Capture the cell that displays the provided text and extract its [x, y] central coordinate. 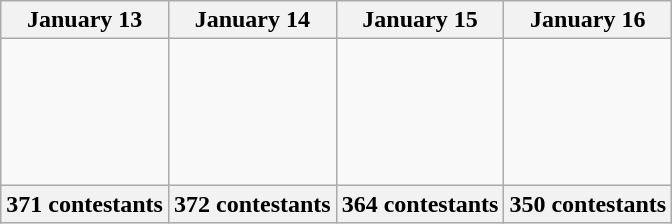
371 contestants [85, 204]
January 15 [420, 20]
364 contestants [420, 204]
350 contestants [588, 204]
January 13 [85, 20]
372 contestants [252, 204]
January 14 [252, 20]
January 16 [588, 20]
